Determine the (x, y) coordinate at the center of the cell enclosing the given text.  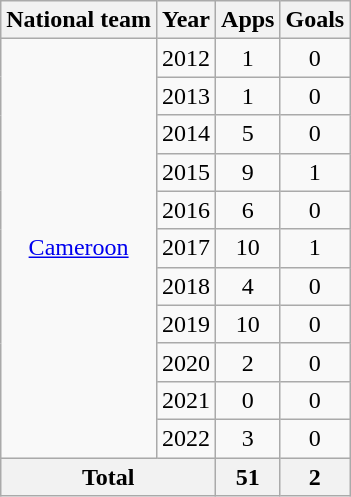
2016 (186, 210)
Total (108, 477)
9 (248, 172)
National team (79, 20)
2018 (186, 286)
2013 (186, 96)
Cameroon (79, 248)
3 (248, 438)
2017 (186, 248)
Goals (315, 20)
2014 (186, 134)
6 (248, 210)
2012 (186, 58)
4 (248, 286)
2022 (186, 438)
Apps (248, 20)
2019 (186, 324)
51 (248, 477)
5 (248, 134)
2015 (186, 172)
2020 (186, 362)
Year (186, 20)
2021 (186, 400)
